Provide the (X, Y) coordinate of the cell's center where the given text is located.  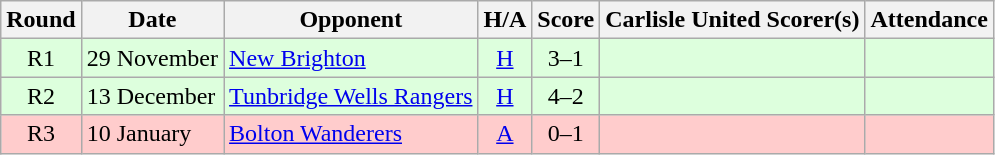
R2 (41, 96)
Round (41, 20)
29 November (152, 58)
4–2 (566, 96)
Bolton Wanderers (351, 134)
New Brighton (351, 58)
13 December (152, 96)
3–1 (566, 58)
Carlisle United Scorer(s) (732, 20)
0–1 (566, 134)
Attendance (929, 20)
A (505, 134)
R3 (41, 134)
Opponent (351, 20)
Date (152, 20)
R1 (41, 58)
Score (566, 20)
Tunbridge Wells Rangers (351, 96)
10 January (152, 134)
H/A (505, 20)
